Search for the cell housing the specified text and yield its (x, y) center coordinate. 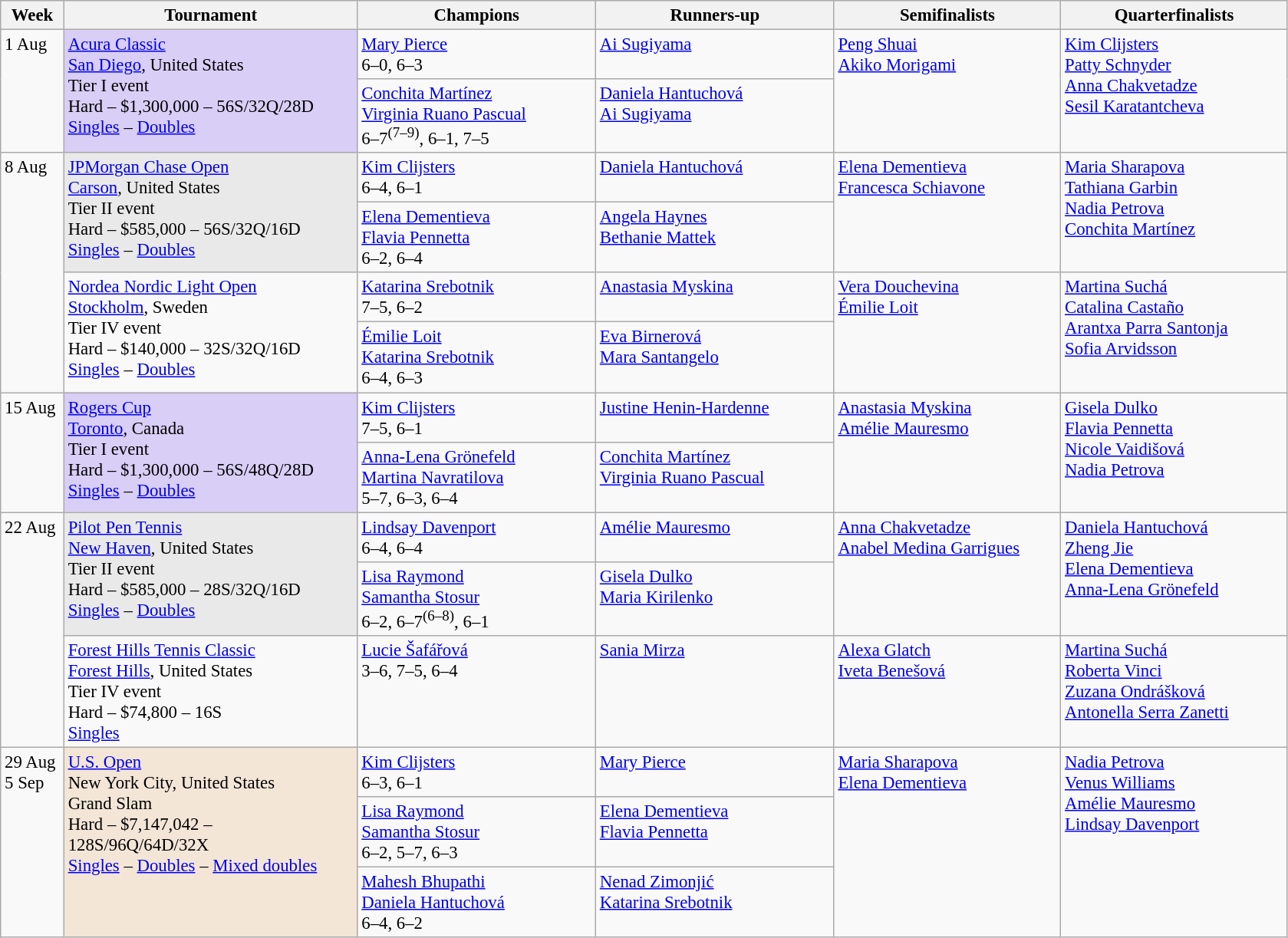
Maria Sharapova Tathiana Garbin Nadia Petrova Conchita Martínez (1174, 212)
Anna-Lena Grönefeld Martina Navratilova5–7, 6–3, 6–4 (477, 477)
Sania Mirza (715, 692)
Daniela Hantuchová (715, 178)
29 Aug5 Sep (32, 842)
Anastasia Myskina (715, 298)
Maria Sharapova Elena Dementieva (947, 842)
Elena Dementieva Francesca Schiavone (947, 212)
Kim Clijsters 6–3, 6–1 (477, 772)
Forest Hills Tennis Classic Forest Hills, United States Tier IV eventHard – $74,800 – 16S Singles (210, 692)
Amélie Mauresmo (715, 537)
Justine Henin-Hardenne (715, 417)
Daniela Hantuchová Zheng Jie Elena Dementieva Anna-Lena Grönefeld (1174, 574)
Anastasia Myskina Amélie Mauresmo (947, 453)
Lucie Šafářová 3–6, 7–5, 6–4 (477, 692)
Katarina Srebotnik 7–5, 6–2 (477, 298)
Runners-up (715, 15)
Pilot Pen Tennis New Haven, United States Tier II eventHard – $585,000 – 28S/32Q/16DSingles – Doubles (210, 574)
Ai Sugiyama (715, 55)
Martina Suchá Catalina Castaño Arantxa Parra Santonja Sofia Arvidsson (1174, 333)
Émilie Loit Katarina Srebotnik6–4, 6–3 (477, 357)
Anna Chakvetadze Anabel Medina Garrigues (947, 574)
22 Aug (32, 630)
Angela Haynes Bethanie Mattek (715, 238)
Conchita Martínez Virginia Ruano Pascual6–7(7–9), 6–1, 7–5 (477, 116)
Eva Birnerová Mara Santangelo (715, 357)
Daniela Hantuchová Ai Sugiyama (715, 116)
U.S. Open New York City, United States Grand SlamHard – $7,147,042 – 128S/96Q/64D/32XSingles – Doubles – Mixed doubles (210, 842)
Elena Dementieva Flavia Pennetta6–2, 6–4 (477, 238)
Lisa Raymond Samantha Stosur6–2, 5–7, 6–3 (477, 832)
Lisa Raymond Samantha Stosur6–2, 6–7(6–8), 6–1 (477, 598)
Conchita Martínez Virginia Ruano Pascual (715, 477)
Peng Shuai Akiko Morigami (947, 92)
Nenad Zimonjić Katarina Srebotnik (715, 902)
Vera Douchevina Émilie Loit (947, 333)
Nadia Petrova Venus Williams Amélie Mauresmo Lindsay Davenport (1174, 842)
1 Aug (32, 92)
Rogers Cup Toronto, Canada Tier I eventHard – $1,300,000 – 56S/48Q/28D Singles – Doubles (210, 453)
Lindsay Davenport 6–4, 6–4 (477, 537)
Gisela Dulko Flavia Pennetta Nicole Vaidišová Nadia Petrova (1174, 453)
8 Aug (32, 272)
Champions (477, 15)
Alexa Glatch Iveta Benešová (947, 692)
Mahesh Bhupathi Daniela Hantuchová6–4, 6–2 (477, 902)
Quarterfinalists (1174, 15)
Week (32, 15)
Nordea Nordic Light Open Stockholm, Sweden Tier IV eventHard – $140,000 – 32S/32Q/16DSingles – Doubles (210, 333)
Elena Dementieva Flavia Pennetta (715, 832)
Kim Clijsters Patty Schnyder Anna Chakvetadze Sesil Karatantcheva (1174, 92)
Gisela Dulko Maria Kirilenko (715, 598)
JPMorgan Chase Open Carson, United States Tier II eventHard – $585,000 – 56S/32Q/16D Singles – Doubles (210, 212)
Kim Clijsters 6–4, 6–1 (477, 178)
Mary Pierce (715, 772)
15 Aug (32, 453)
Acura Classic San Diego, United States Tier I eventHard – $1,300,000 – 56S/32Q/28D Singles – Doubles (210, 92)
Kim Clijsters 7–5, 6–1 (477, 417)
Tournament (210, 15)
Mary Pierce 6–0, 6–3 (477, 55)
Semifinalists (947, 15)
Martina Suchá Roberta Vinci Zuzana Ondrášková Antonella Serra Zanetti (1174, 692)
